Capture the cell that displays the provided text and extract its [X, Y] central coordinate. 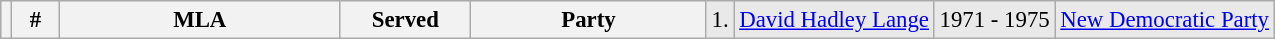
Party [589, 20]
New Democratic Party [1164, 20]
MLA [200, 20]
1. [720, 20]
# [35, 20]
David Hadley Lange [834, 20]
1971 - 1975 [994, 20]
Served [406, 20]
